Extract the (x, y) coordinate from the center of the cell holding the provided text.  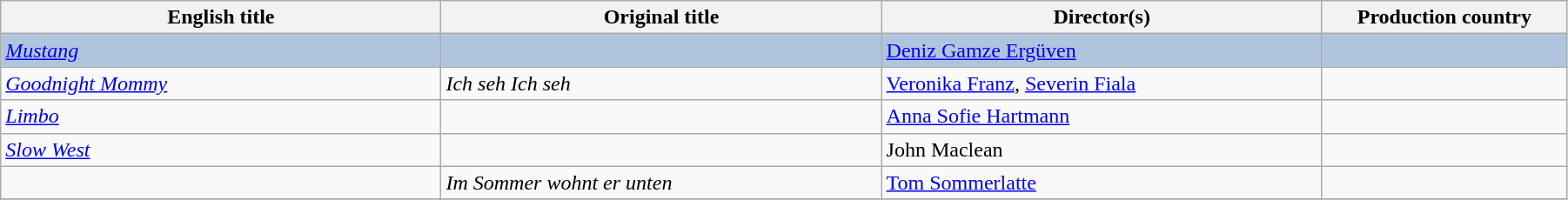
John Maclean (1102, 150)
English title (221, 17)
Production country (1444, 17)
Limbo (221, 117)
Veronika Franz, Severin Fiala (1102, 83)
Slow West (221, 150)
Mustang (221, 50)
Ich seh Ich seh (661, 83)
Deniz Gamze Ergüven (1102, 50)
Im Sommer wohnt er unten (661, 183)
Anna Sofie Hartmann (1102, 117)
Original title (661, 17)
Director(s) (1102, 17)
Goodnight Mommy (221, 83)
Tom Sommerlatte (1102, 183)
